Output the (X, Y) coordinate of the center of the cell containing the given text.  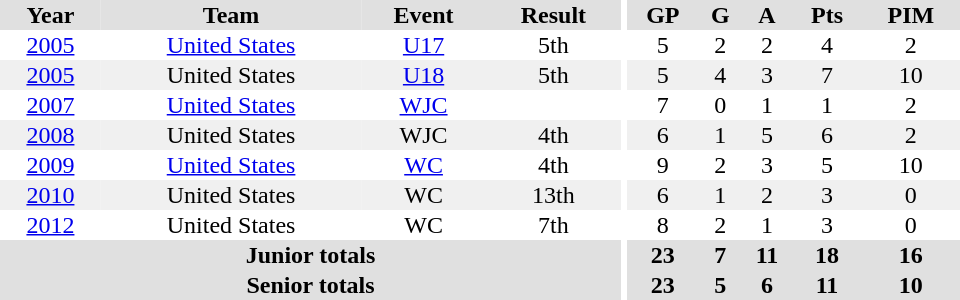
13th (554, 195)
Year (50, 15)
U18 (424, 75)
2012 (50, 225)
Pts (826, 15)
G (720, 15)
18 (826, 255)
9 (663, 165)
Junior totals (310, 255)
Event (424, 15)
16 (911, 255)
7th (554, 225)
2009 (50, 165)
Result (554, 15)
Team (231, 15)
2010 (50, 195)
Senior totals (310, 285)
2008 (50, 135)
GP (663, 15)
2007 (50, 105)
8 (663, 225)
U17 (424, 45)
PIM (911, 15)
A (768, 15)
